Capture the cell that displays the provided text and extract its (X, Y) central coordinate. 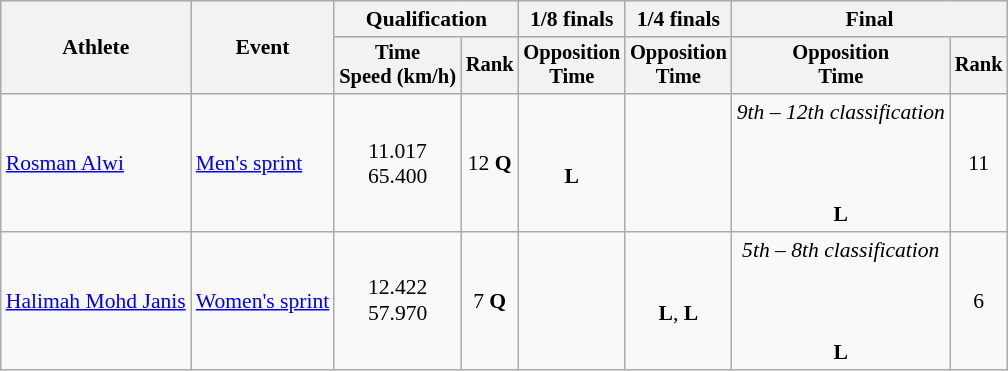
5th – 8th classificationL (841, 301)
12.42257.970 (398, 301)
11.01765.400 (398, 163)
6 (979, 301)
12 Q (490, 163)
11 (979, 163)
7 Q (490, 301)
Rosman Alwi (96, 163)
Final (870, 19)
L (572, 163)
Qualification (426, 19)
9th – 12th classificationL (841, 163)
Athlete (96, 48)
Women's sprint (263, 301)
L, L (678, 301)
TimeSpeed (km/h) (398, 66)
1/4 finals (678, 19)
Event (263, 48)
1/8 finals (572, 19)
Men's sprint (263, 163)
Halimah Mohd Janis (96, 301)
